Search for the cell housing the specified text and yield its (x, y) center coordinate. 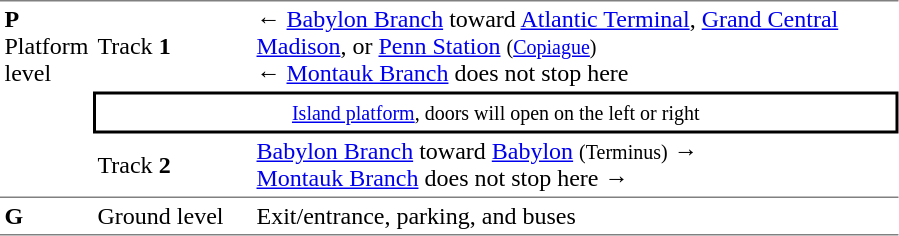
Ground level (172, 217)
Babylon Branch toward Babylon (Terminus) → Montauk Branch does not stop here → (575, 166)
Island platform, doors will open on the left or right (496, 113)
Track 1 (172, 46)
← Babylon Branch toward Atlantic Terminal, Grand Central Madison, or Penn Station (Copiague)← Montauk Branch does not stop here (575, 46)
Exit/entrance, parking, and buses (575, 217)
Track 2 (172, 166)
PPlatform level (46, 99)
G (46, 217)
